Locate the cell with the specified text and output its [x, y] center coordinate. 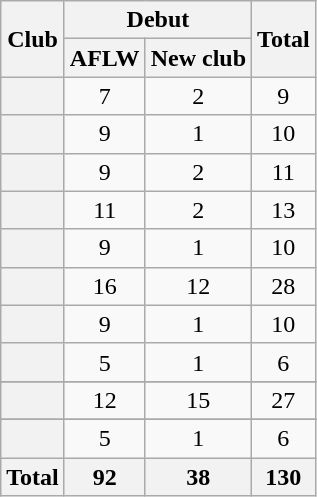
16 [104, 286]
15 [198, 400]
27 [284, 400]
Debut [158, 20]
130 [284, 477]
Club [33, 39]
28 [284, 286]
92 [104, 477]
7 [104, 96]
38 [198, 477]
New club [198, 58]
13 [284, 210]
AFLW [104, 58]
